Search for the cell housing the specified text and yield its [X, Y] center coordinate. 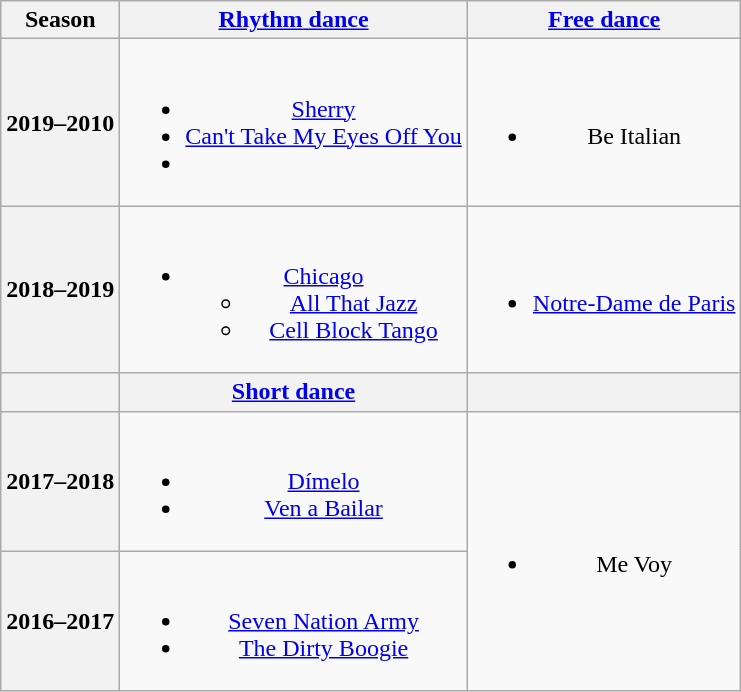
Be Italian [604, 122]
Rhythm dance [294, 20]
Notre-Dame de Paris [604, 290]
Me Voy [604, 551]
Season [60, 20]
Dímelo Ven a Bailar [294, 481]
Sherry Can't Take My Eyes Off You [294, 122]
Short dance [294, 392]
Free dance [604, 20]
Chicago All That Jazz Cell Block Tango [294, 290]
Seven Nation Army The Dirty Boogie [294, 621]
2017–2018 [60, 481]
2019–2010 [60, 122]
2016–2017 [60, 621]
2018–2019 [60, 290]
